Find where the given text appears and provide that cell's center as [X, Y] coordinate. 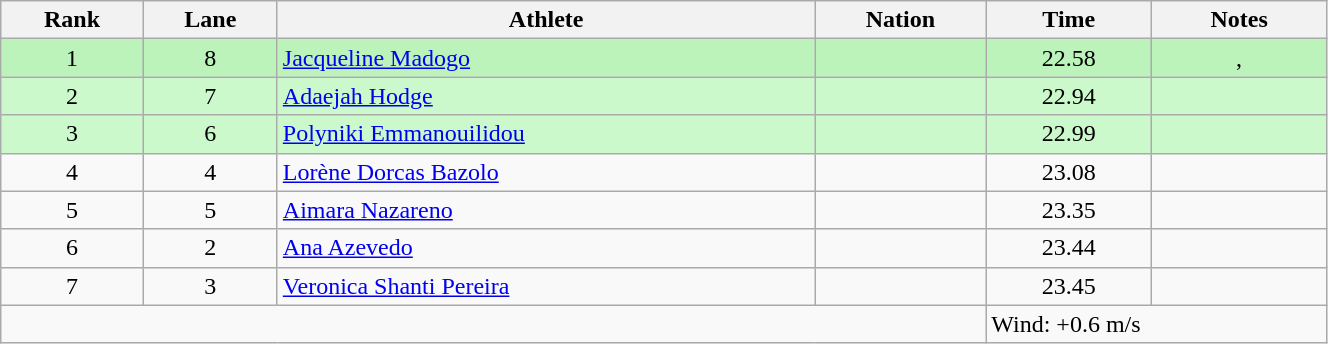
, [1240, 58]
Veronica Shanti Pereira [546, 286]
1 [72, 58]
22.94 [1069, 96]
Jacqueline Madogo [546, 58]
Time [1069, 20]
Athlete [546, 20]
Aimara Nazareno [546, 210]
Adaejah Hodge [546, 96]
23.08 [1069, 172]
Lorène Dorcas Bazolo [546, 172]
Nation [900, 20]
22.58 [1069, 58]
Notes [1240, 20]
Ana Azevedo [546, 248]
22.99 [1069, 134]
Polyniki Emmanouilidou [546, 134]
Wind: +0.6 m/s [1156, 324]
23.35 [1069, 210]
23.45 [1069, 286]
23.44 [1069, 248]
Lane [210, 20]
8 [210, 58]
Rank [72, 20]
